Determine the [X, Y] coordinate at the center of the cell enclosing the given text.  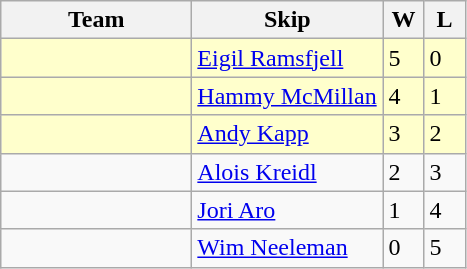
Team [96, 20]
Andy Kapp [288, 134]
Alois Kreidl [288, 172]
Skip [288, 20]
W [404, 20]
L [444, 20]
Hammy McMillan [288, 96]
Wim Neeleman [288, 248]
Eigil Ramsfjell [288, 58]
Jori Aro [288, 210]
